Determine the (X, Y) coordinate at the center of the cell enclosing the given text.  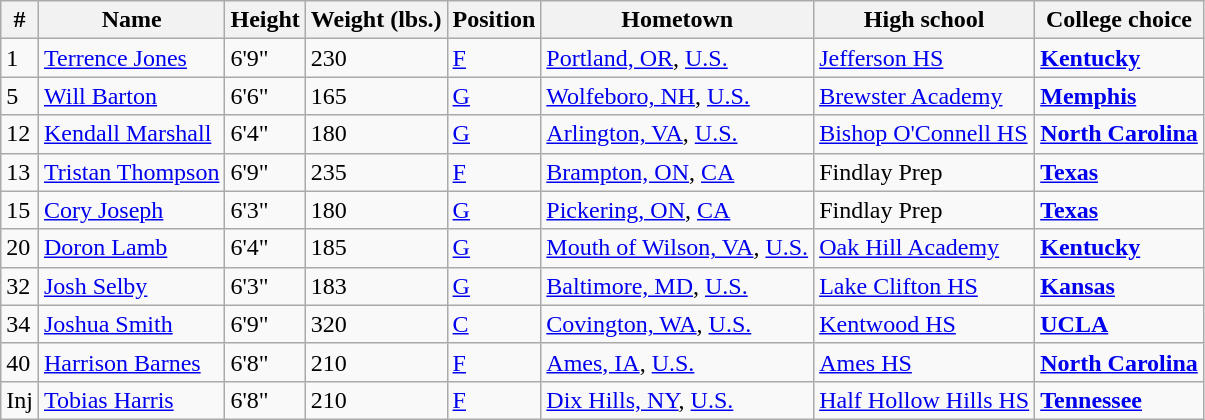
12 (20, 134)
320 (376, 324)
235 (376, 172)
Half Hollow Hills HS (924, 400)
1 (20, 58)
183 (376, 286)
185 (376, 248)
Cory Joseph (131, 210)
Name (131, 20)
Kansas (1120, 286)
Terrence Jones (131, 58)
UCLA (1120, 324)
Tennessee (1120, 400)
Kentwood HS (924, 324)
C (494, 324)
Covington, WA, U.S. (678, 324)
Josh Selby (131, 286)
Harrison Barnes (131, 362)
165 (376, 96)
Will Barton (131, 96)
Ames HS (924, 362)
6'6" (265, 96)
Oak Hill Academy (924, 248)
Doron Lamb (131, 248)
Baltimore, MD, U.S. (678, 286)
Position (494, 20)
Joshua Smith (131, 324)
Hometown (678, 20)
Bishop O'Connell HS (924, 134)
Jefferson HS (924, 58)
5 (20, 96)
Ames, IA, U.S. (678, 362)
20 (20, 248)
College choice (1120, 20)
13 (20, 172)
# (20, 20)
Brewster Academy (924, 96)
Mouth of Wilson, VA, U.S. (678, 248)
34 (20, 324)
Weight (lbs.) (376, 20)
Memphis (1120, 96)
Arlington, VA, U.S. (678, 134)
Kendall Marshall (131, 134)
Dix Hills, NY, U.S. (678, 400)
15 (20, 210)
Pickering, ON, CA (678, 210)
High school (924, 20)
32 (20, 286)
Wolfeboro, NH, U.S. (678, 96)
Inj (20, 400)
Lake Clifton HS (924, 286)
230 (376, 58)
Portland, OR, U.S. (678, 58)
40 (20, 362)
Tristan Thompson (131, 172)
Height (265, 20)
Brampton, ON, CA (678, 172)
Tobias Harris (131, 400)
